Capture the cell that displays the provided text and extract its (X, Y) central coordinate. 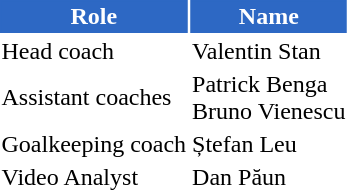
Valentin Stan (269, 51)
Role (94, 16)
Ștefan Leu (269, 144)
Name (269, 16)
Patrick Benga Bruno Vienescu (269, 98)
Head coach (94, 51)
Goalkeeping coach (94, 144)
Assistant coaches (94, 98)
